Find where the given text appears and provide that cell's center as (X, Y) coordinate. 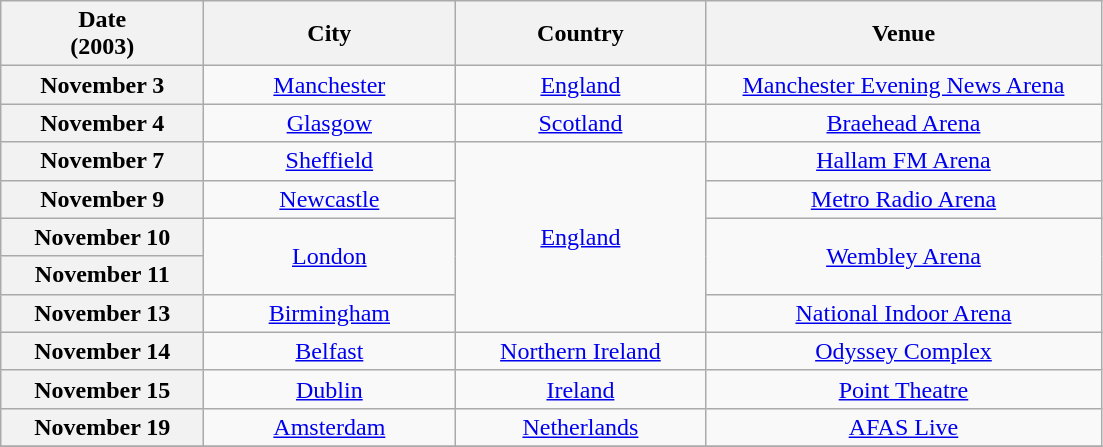
Scotland (580, 123)
November 9 (102, 199)
Metro Radio Arena (904, 199)
November 10 (102, 237)
November 19 (102, 427)
Date(2003) (102, 34)
Hallam FM Arena (904, 161)
Venue (904, 34)
Dublin (330, 389)
Country (580, 34)
AFAS Live (904, 427)
London (330, 256)
November 3 (102, 85)
Newcastle (330, 199)
National Indoor Arena (904, 313)
November 11 (102, 275)
Northern Ireland (580, 351)
Glasgow (330, 123)
Manchester (330, 85)
Wembley Arena (904, 256)
November 14 (102, 351)
November 7 (102, 161)
Odyssey Complex (904, 351)
November 4 (102, 123)
November 13 (102, 313)
Manchester Evening News Arena (904, 85)
Birmingham (330, 313)
Ireland (580, 389)
Braehead Arena (904, 123)
Belfast (330, 351)
Amsterdam (330, 427)
City (330, 34)
November 15 (102, 389)
Sheffield (330, 161)
Netherlands (580, 427)
Point Theatre (904, 389)
